For the text-containing cell, return its midpoint in (x, y) coordinate format. 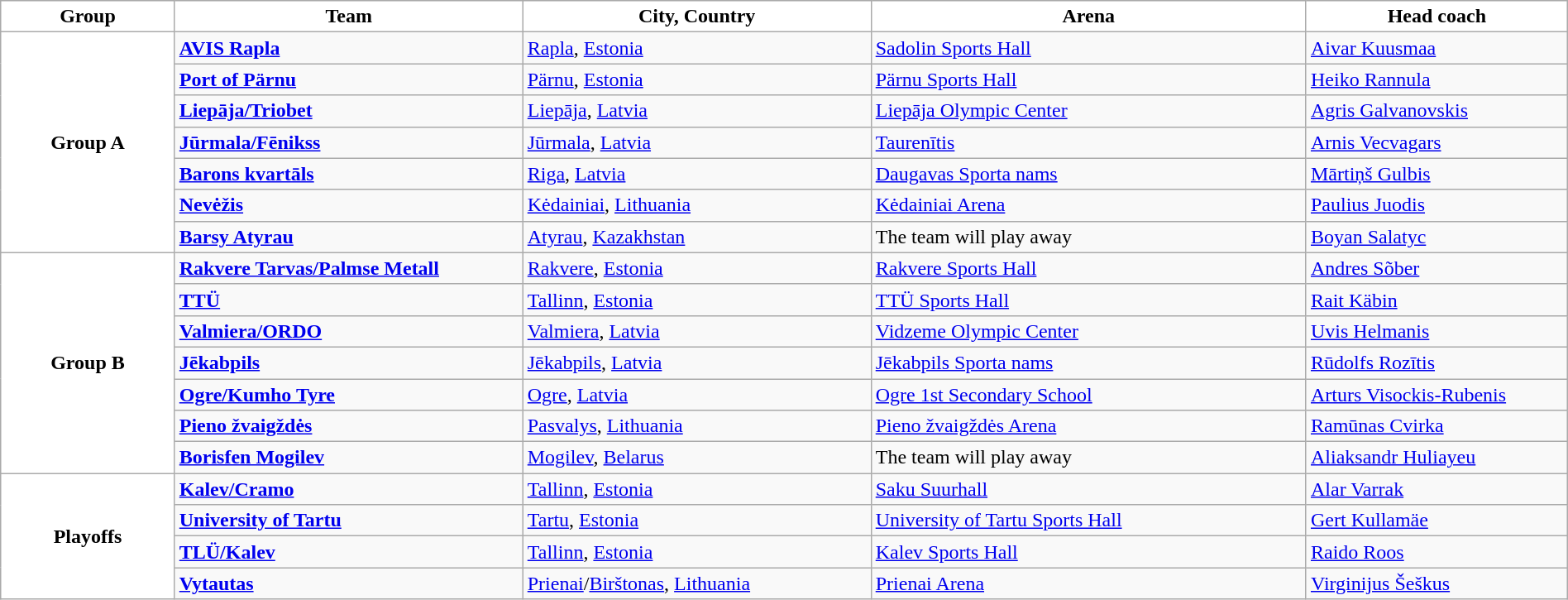
Atyrau, Kazakhstan (696, 237)
Rakvere Sports Hall (1088, 268)
Pieno žvaigždės (349, 426)
Riga, Latvia (696, 174)
Ogre 1st Secondary School (1088, 395)
Nevėžis (349, 205)
Sadolin Sports Hall (1088, 48)
Agris Galvanovskis (1437, 111)
TLÜ/Kalev (349, 552)
University of Tartu (349, 521)
Ogre, Latvia (696, 395)
Mārtiņš Gulbis (1437, 174)
Kalev/Cramo (349, 489)
Vidzeme Olympic Center (1088, 331)
City, Country (696, 17)
Pärnu Sports Hall (1088, 79)
Liepāja/Triobet (349, 111)
Ramūnas Cvirka (1437, 426)
TTÜ (349, 300)
Head coach (1437, 17)
Alar Varrak (1437, 489)
Taurenītis (1088, 142)
Valmiera, Latvia (696, 331)
Aivar Kuusmaa (1437, 48)
Rapla, Estonia (696, 48)
Group A (88, 142)
Prienai/Birštonas, Lithuania (696, 583)
TTÜ Sports Hall (1088, 300)
Rakvere Tarvas/Palmse Metall (349, 268)
Playoffs (88, 536)
Jēkabpils Sporta nams (1088, 362)
Borisfen Mogilev (349, 458)
Port of Pärnu (349, 79)
Uvis Helmanis (1437, 331)
Tartu, Estonia (696, 521)
University of Tartu Sports Hall (1088, 521)
Daugavas Sporta nams (1088, 174)
Jūrmala, Latvia (696, 142)
Group B (88, 362)
Raido Roos (1437, 552)
Arnis Vecvagars (1437, 142)
Liepāja Olympic Center (1088, 111)
Vytautas (349, 583)
Barsy Atyrau (349, 237)
Paulius Juodis (1437, 205)
Virginijus Šeškus (1437, 583)
Valmiera/ORDO (349, 331)
Saku Suurhall (1088, 489)
Kėdainiai, Lithuania (696, 205)
Rūdolfs Rozītis (1437, 362)
Andres Sõber (1437, 268)
Kalev Sports Hall (1088, 552)
Jēkabpils (349, 362)
Barons kvartāls (349, 174)
Heiko Rannula (1437, 79)
Group (88, 17)
Pieno žvaigždės Arena (1088, 426)
Aliaksandr Huliayeu (1437, 458)
Rakvere, Estonia (696, 268)
Prienai Arena (1088, 583)
Arturs Visockis-Rubenis (1437, 395)
Mogilev, Belarus (696, 458)
Liepāja, Latvia (696, 111)
Team (349, 17)
Arena (1088, 17)
AVIS Rapla (349, 48)
Kėdainiai Arena (1088, 205)
Jūrmala/Fēnikss (349, 142)
Pasvalys, Lithuania (696, 426)
Gert Kullamäe (1437, 521)
Pärnu, Estonia (696, 79)
Ogre/Kumho Tyre (349, 395)
Jēkabpils, Latvia (696, 362)
Rait Käbin (1437, 300)
Boyan Salatyc (1437, 237)
